For the text-containing cell, return its midpoint in [X, Y] coordinate format. 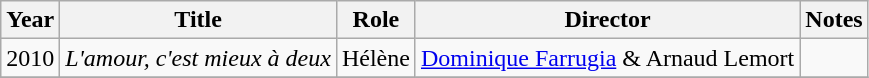
Role [376, 20]
Dominique Farrugia & Arnaud Lemort [607, 58]
Year [30, 20]
Title [198, 20]
Notes [834, 20]
L'amour, c'est mieux à deux [198, 58]
Hélène [376, 58]
2010 [30, 58]
Director [607, 20]
